From the cell containing the given text, extract its center point as (x, y) coordinate. 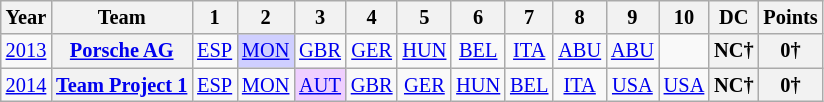
9 (632, 17)
6 (478, 17)
3 (320, 17)
Points (791, 17)
Team (122, 17)
8 (580, 17)
7 (529, 17)
2014 (26, 85)
Team Project 1 (122, 85)
10 (684, 17)
2013 (26, 51)
Year (26, 17)
5 (424, 17)
DC (734, 17)
4 (372, 17)
1 (214, 17)
2 (266, 17)
Porsche AG (122, 51)
AUT (320, 85)
